Search for the cell housing the specified text and yield its (x, y) center coordinate. 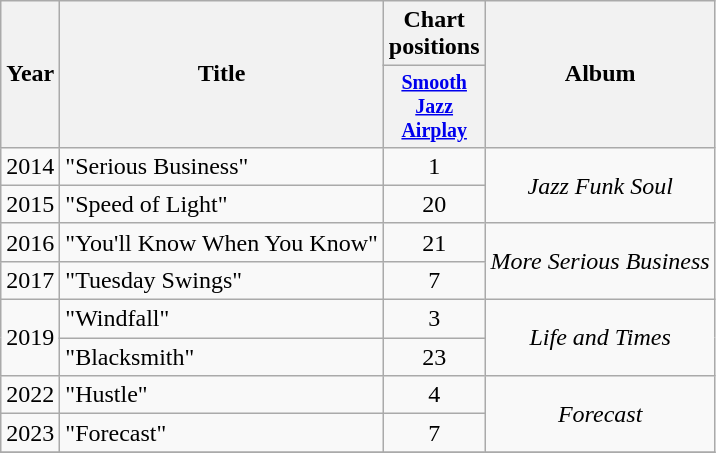
4 (434, 395)
2019 (30, 338)
Forecast (600, 414)
2017 (30, 280)
"Forecast" (222, 433)
23 (434, 357)
Album (600, 74)
2023 (30, 433)
21 (434, 242)
"Blacksmith" (222, 357)
"Windfall" (222, 319)
20 (434, 204)
2015 (30, 204)
2014 (30, 166)
Smooth JazzAirplay (434, 106)
"Hustle" (222, 395)
Life and Times (600, 338)
"You'll Know When You Know" (222, 242)
Year (30, 74)
"Tuesday Swings" (222, 280)
3 (434, 319)
More Serious Business (600, 261)
"Speed of Light" (222, 204)
Jazz Funk Soul (600, 185)
1 (434, 166)
2022 (30, 395)
Chart positions (434, 34)
"Serious Business" (222, 166)
Title (222, 74)
2016 (30, 242)
